Identify which cell holds the provided text, then report its [X, Y] central coordinate. 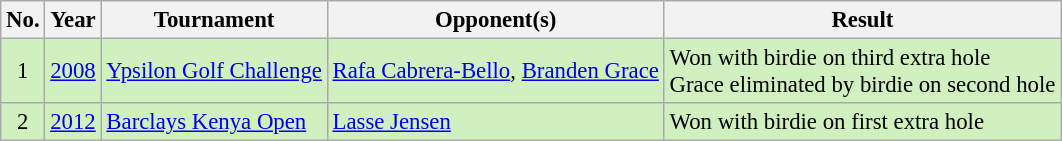
Result [862, 20]
Lasse Jensen [496, 122]
1 [23, 72]
Won with birdie on first extra hole [862, 122]
Rafa Cabrera-Bello, Branden Grace [496, 72]
Opponent(s) [496, 20]
2012 [73, 122]
2 [23, 122]
Barclays Kenya Open [214, 122]
Ypsilon Golf Challenge [214, 72]
Tournament [214, 20]
2008 [73, 72]
Year [73, 20]
No. [23, 20]
Won with birdie on third extra holeGrace eliminated by birdie on second hole [862, 72]
